Scan for the cell matching the given text and deliver its (X, Y) coordinate at center. 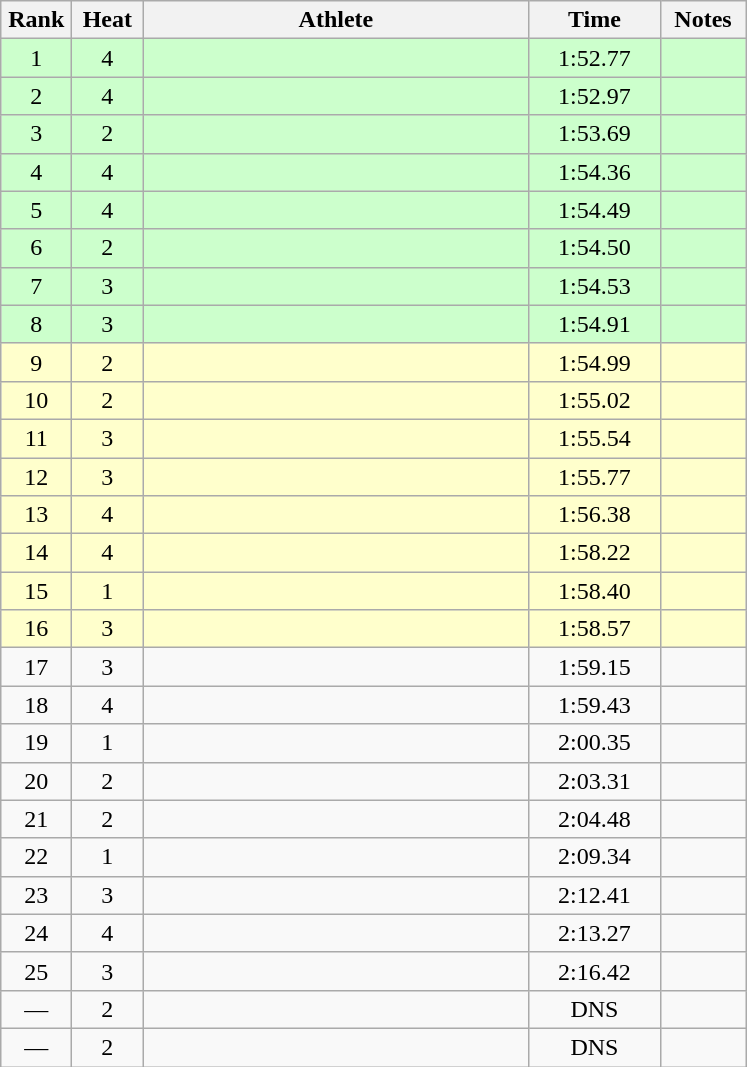
1:58.22 (594, 553)
13 (36, 515)
7 (36, 286)
10 (36, 400)
1:52.97 (594, 96)
2:00.35 (594, 743)
20 (36, 781)
1:54.49 (594, 210)
25 (36, 971)
18 (36, 705)
1:54.99 (594, 362)
1:55.54 (594, 438)
1:55.77 (594, 477)
16 (36, 629)
1:58.40 (594, 591)
2:16.42 (594, 971)
2:13.27 (594, 933)
Heat (108, 20)
19 (36, 743)
1:52.77 (594, 58)
6 (36, 248)
15 (36, 591)
22 (36, 857)
24 (36, 933)
Rank (36, 20)
12 (36, 477)
1:54.53 (594, 286)
1:54.91 (594, 324)
8 (36, 324)
Time (594, 20)
5 (36, 210)
1:58.57 (594, 629)
1:59.43 (594, 705)
23 (36, 895)
2:03.31 (594, 781)
1:59.15 (594, 667)
1:53.69 (594, 134)
1:54.36 (594, 172)
17 (36, 667)
21 (36, 819)
11 (36, 438)
14 (36, 553)
2:09.34 (594, 857)
9 (36, 362)
2:04.48 (594, 819)
1:54.50 (594, 248)
2:12.41 (594, 895)
Athlete (336, 20)
1:56.38 (594, 515)
Notes (703, 20)
1:55.02 (594, 400)
